Locate the cell with the specified text and output its [X, Y] center coordinate. 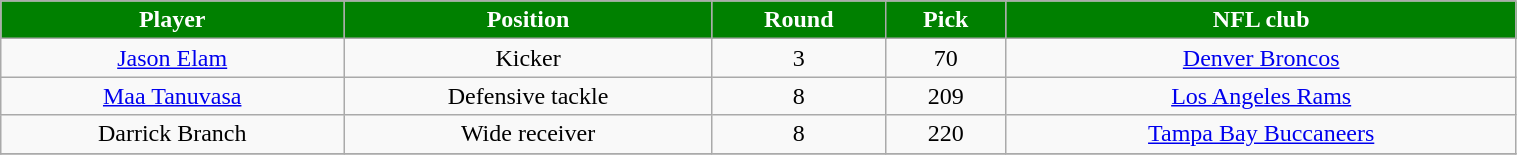
NFL club [1261, 20]
Kicker [528, 58]
Player [172, 20]
Round [798, 20]
Defensive tackle [528, 96]
70 [946, 58]
Position [528, 20]
Maa Tanuvasa [172, 96]
Jason Elam [172, 58]
Pick [946, 20]
Denver Broncos [1261, 58]
220 [946, 134]
3 [798, 58]
Darrick Branch [172, 134]
Tampa Bay Buccaneers [1261, 134]
209 [946, 96]
Wide receiver [528, 134]
Los Angeles Rams [1261, 96]
